Output the [X, Y] coordinate of the center of the cell containing the given text.  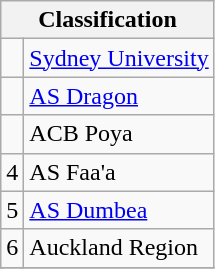
4 [12, 172]
AS Faa'a [119, 172]
6 [12, 248]
AS Dumbea [119, 210]
Auckland Region [119, 248]
AS Dragon [119, 96]
ACB Poya [119, 134]
5 [12, 210]
Classification [108, 20]
Sydney University [119, 58]
